Return [x, y] of the center of cell containing provided text 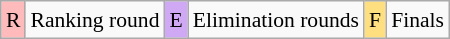
E [176, 20]
Finals [418, 20]
Ranking round [94, 20]
F [375, 20]
Elimination rounds [276, 20]
R [14, 20]
